Return [X, Y] of the center of cell containing provided text 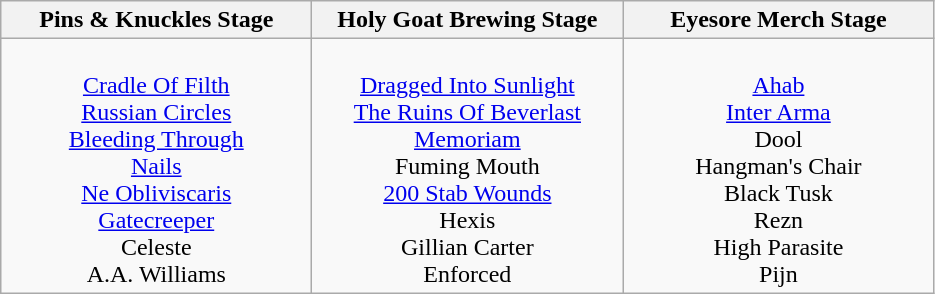
AhabInter ArmaDoolHangman's ChairBlack TuskReznHigh ParasitePijn [778, 166]
Holy Goat Brewing Stage [468, 20]
Cradle Of FilthRussian CirclesBleeding ThroughNailsNe ObliviscarisGatecreeperCelesteA.A. Williams [156, 166]
Pins & Knuckles Stage [156, 20]
Dragged Into SunlightThe Ruins Of BeverlastMemoriamFuming Mouth200 Stab WoundsHexisGillian CarterEnforced [468, 166]
Eyesore Merch Stage [778, 20]
